Pinpoint the cell where the given text exists, returning its (x, y) midpoint coordinate. 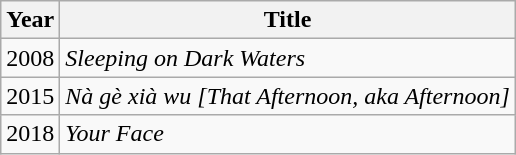
Title (288, 20)
Year (30, 20)
Sleeping on Dark Waters (288, 58)
Your Face (288, 134)
2018 (30, 134)
Nà gè xià wu [That Afternoon, aka Afternoon] (288, 96)
2008 (30, 58)
2015 (30, 96)
